From the cell containing the given text, extract its center point as (X, Y) coordinate. 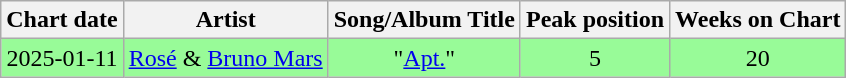
Chart date (62, 20)
Song/Album Title (424, 20)
2025-01-11 (62, 58)
Artist (226, 20)
Peak position (594, 20)
"Apt." (424, 58)
Weeks on Chart (758, 20)
20 (758, 58)
Rosé & Bruno Mars (226, 58)
5 (594, 58)
